Determine the [x, y] coordinate at the center of the cell enclosing the given text.  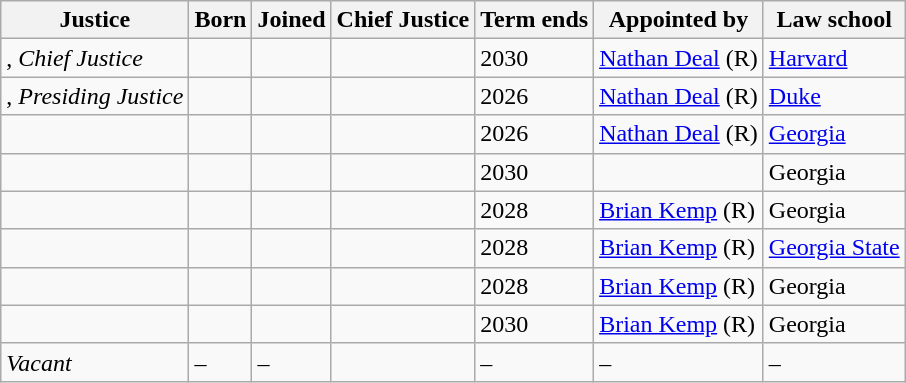
Law school [834, 20]
Georgia State [834, 248]
Justice [95, 20]
Duke [834, 96]
Appointed by [679, 20]
Vacant [95, 362]
, Presiding Justice [95, 96]
Term ends [534, 20]
, Chief Justice [95, 58]
Chief Justice [403, 20]
Born [220, 20]
Joined [292, 20]
Harvard [834, 58]
